From the cell containing the given text, extract its center point as [X, Y] coordinate. 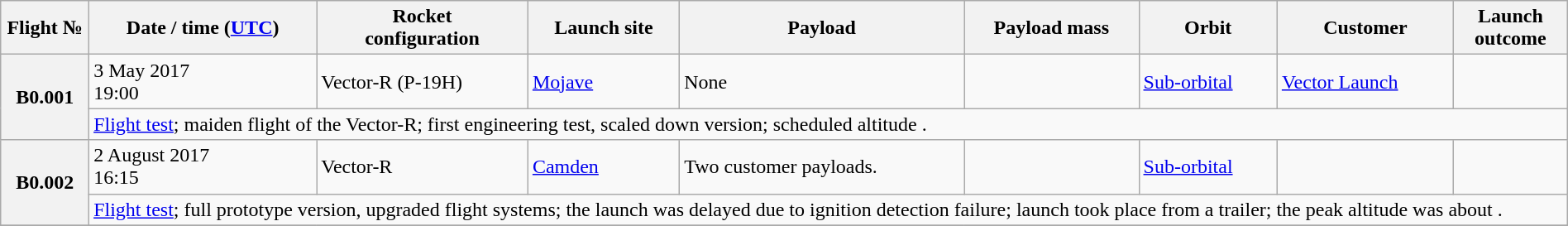
Vector-R [423, 167]
Camden [604, 167]
Vector Launch [1365, 81]
Rocket configuration [423, 28]
3 May 201719:00 [203, 81]
Launch site [604, 28]
Flight test; maiden flight of the Vector-R; first engineering test, scaled down version; scheduled altitude . [829, 124]
Date / time (UTC) [203, 28]
Launch outcome [1511, 28]
Payload [822, 28]
Customer [1365, 28]
Mojave [604, 81]
2 August 201716:15 [203, 167]
Two customer payloads. [822, 167]
B0.002 [45, 182]
Vector-R (P-19H) [423, 81]
Payload mass [1052, 28]
Flight № [45, 28]
B0.001 [45, 98]
Orbit [1207, 28]
None [822, 81]
